Return the (x, y) coordinate for the center point of the cell that contains the specified text.  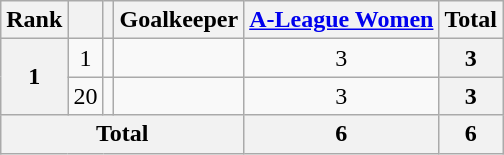
20 (86, 96)
A-League Women (342, 20)
Rank (34, 20)
Goalkeeper (179, 20)
